Find where the given text appears and provide that cell's center as (X, Y) coordinate. 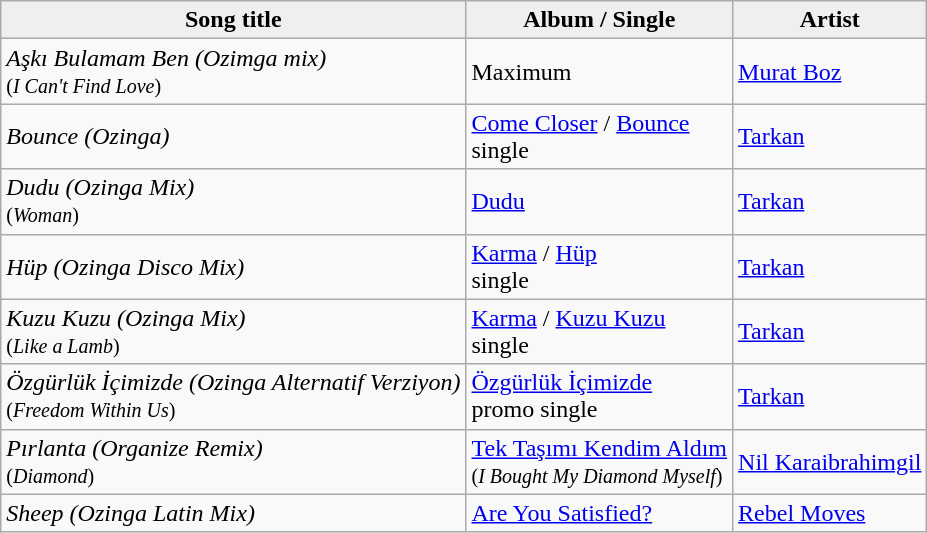
Artist (830, 20)
Nil Karaibrahimgil (830, 462)
Karma / Kuzu Kuzusingle (600, 332)
Sheep (Ozinga Latin Mix) (234, 513)
Dudu (Ozinga Mix)(Woman) (234, 202)
Come Closer / Bouncesingle (600, 136)
Özgürlük İçimizde (Ozinga Alternatif Verziyon)(Freedom Within Us) (234, 396)
Dudu (600, 202)
Rebel Moves (830, 513)
Are You Satisfied? (600, 513)
Aşkı Bulamam Ben (Ozimga mix)(I Can't Find Love) (234, 72)
Kuzu Kuzu (Ozinga Mix)(Like a Lamb) (234, 332)
Album / Single (600, 20)
Maximum (600, 72)
Song title (234, 20)
Hüp (Ozinga Disco Mix) (234, 266)
Tek Taşımı Kendim Aldım(I Bought My Diamond Myself) (600, 462)
Özgürlük İçimizdepromo single (600, 396)
Bounce (Ozinga) (234, 136)
Pırlanta (Organize Remix)(Diamond) (234, 462)
Karma / Hüpsingle (600, 266)
Murat Boz (830, 72)
